Determine the [x, y] coordinate at the center of the cell enclosing the given text.  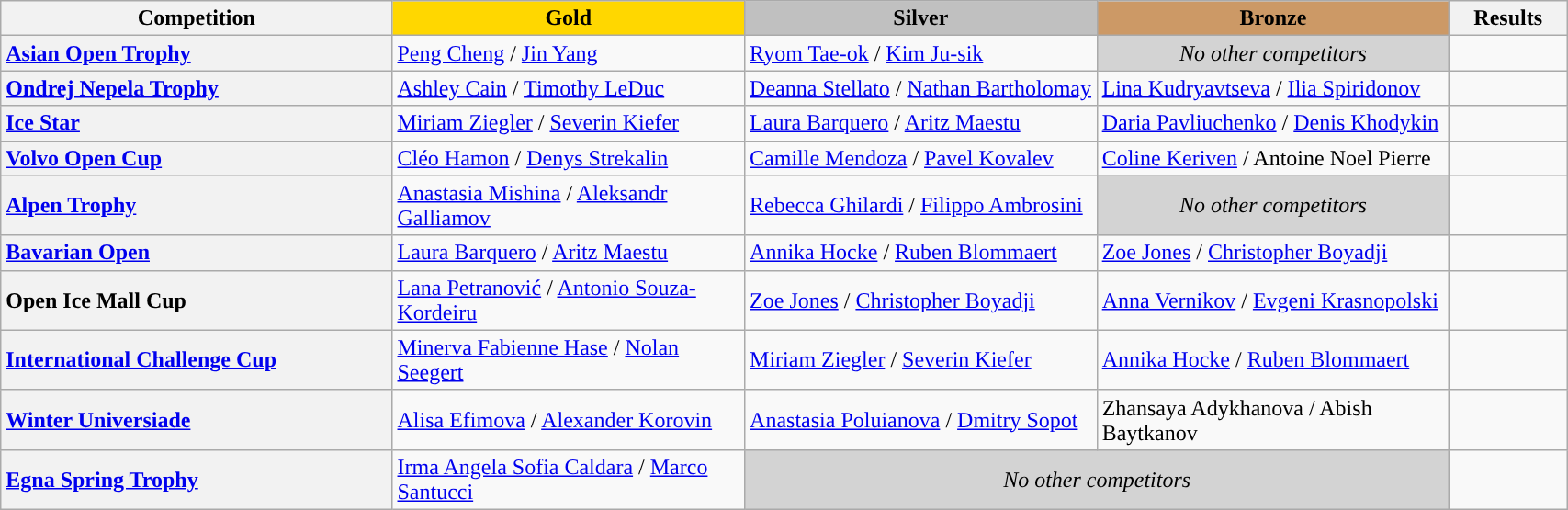
Ice Star [197, 123]
Results [1508, 18]
Deanna Stellato / Nathan Bartholomay [921, 88]
Anna Vernikov / Evgeni Krasnopolski [1273, 300]
Camille Mendoza / Pavel Kovalev [921, 158]
Peng Cheng / Jin Yang [569, 53]
Volvo Open Cup [197, 158]
Minerva Fabienne Hase / Nolan Seegert [569, 360]
Lina Kudryavtseva / Ilia Spiridonov [1273, 88]
Egna Spring Trophy [197, 480]
Open Ice Mall Cup [197, 300]
Silver [921, 18]
Coline Keriven / Antoine Noel Pierre [1273, 158]
Alpen Trophy [197, 206]
Asian Open Trophy [197, 53]
Gold [569, 18]
Lana Petranović / Antonio Souza-Kordeiru [569, 300]
Anastasia Poluianova / Dmitry Sopot [921, 419]
Anastasia Mishina / Aleksandr Galliamov [569, 206]
Ondrej Nepela Trophy [197, 88]
Daria Pavliuchenko / Denis Khodykin [1273, 123]
Ryom Tae-ok / Kim Ju-sik [921, 53]
Irma Angela Sofia Caldara / Marco Santucci [569, 480]
Cléo Hamon / Denys Strekalin [569, 158]
Alisa Efimova / Alexander Korovin [569, 419]
Bavarian Open [197, 253]
International Challenge Cup [197, 360]
Winter Universiade [197, 419]
Competition [197, 18]
Rebecca Ghilardi / Filippo Ambrosini [921, 206]
Bronze [1273, 18]
Zhansaya Adykhanova / Abish Baytkanov [1273, 419]
Ashley Cain / Timothy LeDuc [569, 88]
